Return the (X, Y) coordinate for the center point of the cell that contains the specified text.  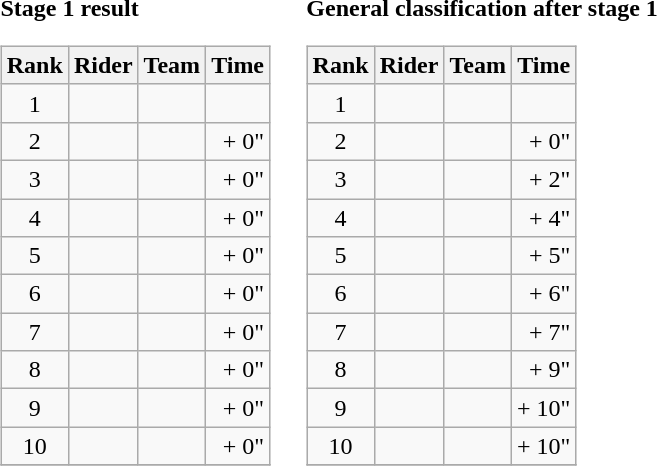
+ 2" (543, 179)
+ 7" (543, 332)
+ 5" (543, 256)
+ 4" (543, 217)
+ 9" (543, 370)
+ 6" (543, 294)
